Return [x, y] of the center of cell containing provided text 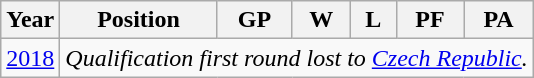
Year [30, 20]
W [322, 20]
L [374, 20]
Position [138, 20]
PF [430, 20]
PA [498, 20]
GP [254, 20]
Qualification first round lost to Czech Republic. [296, 58]
2018 [30, 58]
